Search for the cell housing the specified text and yield its [x, y] center coordinate. 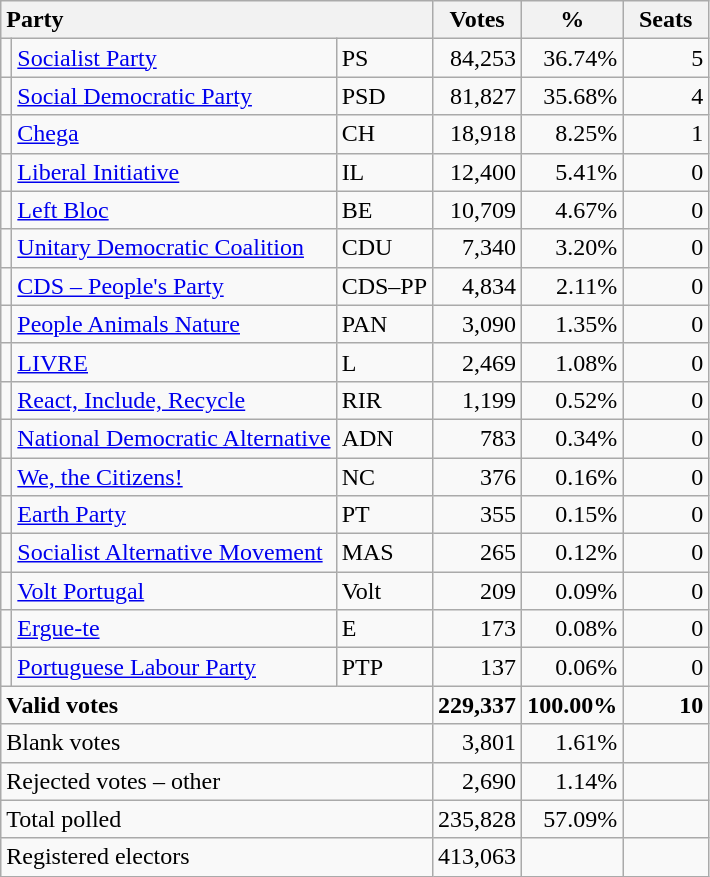
0.09% [572, 591]
36.74% [572, 58]
0.52% [572, 400]
7,340 [478, 248]
People Animals Nature [174, 324]
Ergue-te [174, 629]
Votes [478, 20]
1,199 [478, 400]
4.67% [572, 210]
Blank votes [217, 743]
PT [384, 515]
Socialist Alternative Movement [174, 553]
2,690 [478, 781]
18,918 [478, 134]
PAN [384, 324]
229,337 [478, 705]
NC [384, 477]
Seats [666, 20]
783 [478, 438]
5.41% [572, 172]
L [384, 362]
1.61% [572, 743]
35.68% [572, 96]
Social Democratic Party [174, 96]
376 [478, 477]
Liberal Initiative [174, 172]
4,834 [478, 286]
LIVRE [174, 362]
0.16% [572, 477]
235,828 [478, 819]
MAS [384, 553]
Registered electors [217, 857]
1.14% [572, 781]
CH [384, 134]
209 [478, 591]
3,090 [478, 324]
Portuguese Labour Party [174, 667]
3.20% [572, 248]
Unitary Democratic Coalition [174, 248]
5 [666, 58]
57.09% [572, 819]
100.00% [572, 705]
4 [666, 96]
CDS – People's Party [174, 286]
ADN [384, 438]
0.15% [572, 515]
0.08% [572, 629]
E [384, 629]
137 [478, 667]
10 [666, 705]
Valid votes [217, 705]
React, Include, Recycle [174, 400]
1 [666, 134]
3,801 [478, 743]
Chega [174, 134]
CDS–PP [384, 286]
Rejected votes – other [217, 781]
% [572, 20]
10,709 [478, 210]
BE [384, 210]
1.08% [572, 362]
National Democratic Alternative [174, 438]
Volt Portugal [174, 591]
Party [217, 20]
1.35% [572, 324]
PSD [384, 96]
265 [478, 553]
RIR [384, 400]
2,469 [478, 362]
173 [478, 629]
IL [384, 172]
PS [384, 58]
81,827 [478, 96]
84,253 [478, 58]
Socialist Party [174, 58]
8.25% [572, 134]
PTP [384, 667]
Earth Party [174, 515]
Volt [384, 591]
0.34% [572, 438]
413,063 [478, 857]
355 [478, 515]
0.12% [572, 553]
12,400 [478, 172]
We, the Citizens! [174, 477]
Left Bloc [174, 210]
0.06% [572, 667]
2.11% [572, 286]
CDU [384, 248]
Total polled [217, 819]
